Identify which cell holds the provided text, then report its (x, y) central coordinate. 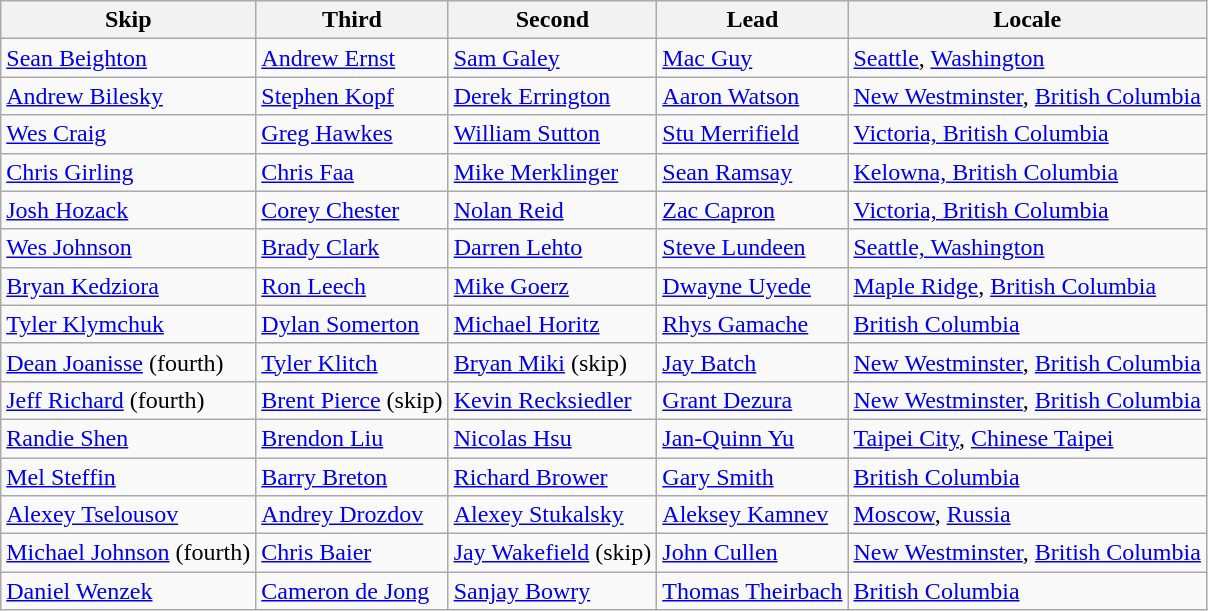
Taipei City, Chinese Taipei (1027, 438)
Dylan Somerton (352, 324)
Jan-Quinn Yu (752, 438)
Sean Beighton (128, 58)
Moscow, Russia (1027, 515)
Aaron Watson (752, 96)
Jeff Richard (fourth) (128, 400)
Alexey Stukalsky (552, 515)
Mac Guy (752, 58)
Maple Ridge, British Columbia (1027, 286)
Stu Merrifield (752, 134)
John Cullen (752, 553)
Zac Capron (752, 210)
Wes Johnson (128, 248)
Stephen Kopf (352, 96)
Ron Leech (352, 286)
Corey Chester (352, 210)
Lead (752, 20)
Rhys Gamache (752, 324)
Third (352, 20)
Chris Baier (352, 553)
Randie Shen (128, 438)
Alexey Tselousov (128, 515)
Greg Hawkes (352, 134)
Grant Dezura (752, 400)
Tyler Klymchuk (128, 324)
Josh Hozack (128, 210)
Steve Lundeen (752, 248)
Sam Galey (552, 58)
Barry Breton (352, 477)
Richard Brower (552, 477)
Michael Horitz (552, 324)
Brent Pierce (skip) (352, 400)
Wes Craig (128, 134)
Andrey Drozdov (352, 515)
Andrew Ernst (352, 58)
Sanjay Bowry (552, 591)
Jay Batch (752, 362)
Tyler Klitch (352, 362)
Bryan Miki (skip) (552, 362)
Derek Errington (552, 96)
Mel Steffin (128, 477)
Chris Girling (128, 172)
Darren Lehto (552, 248)
Brendon Liu (352, 438)
Gary Smith (752, 477)
Nolan Reid (552, 210)
Brady Clark (352, 248)
Nicolas Hsu (552, 438)
Sean Ramsay (752, 172)
Jay Wakefield (skip) (552, 553)
Andrew Bilesky (128, 96)
Mike Merklinger (552, 172)
Locale (1027, 20)
Cameron de Jong (352, 591)
Michael Johnson (fourth) (128, 553)
Dean Joanisse (fourth) (128, 362)
Aleksey Kamnev (752, 515)
Mike Goerz (552, 286)
Second (552, 20)
Bryan Kedziora (128, 286)
Chris Faa (352, 172)
Skip (128, 20)
Daniel Wenzek (128, 591)
Kelowna, British Columbia (1027, 172)
Dwayne Uyede (752, 286)
William Sutton (552, 134)
Kevin Recksiedler (552, 400)
Thomas Theirbach (752, 591)
